Return [x, y] of the center of cell containing provided text 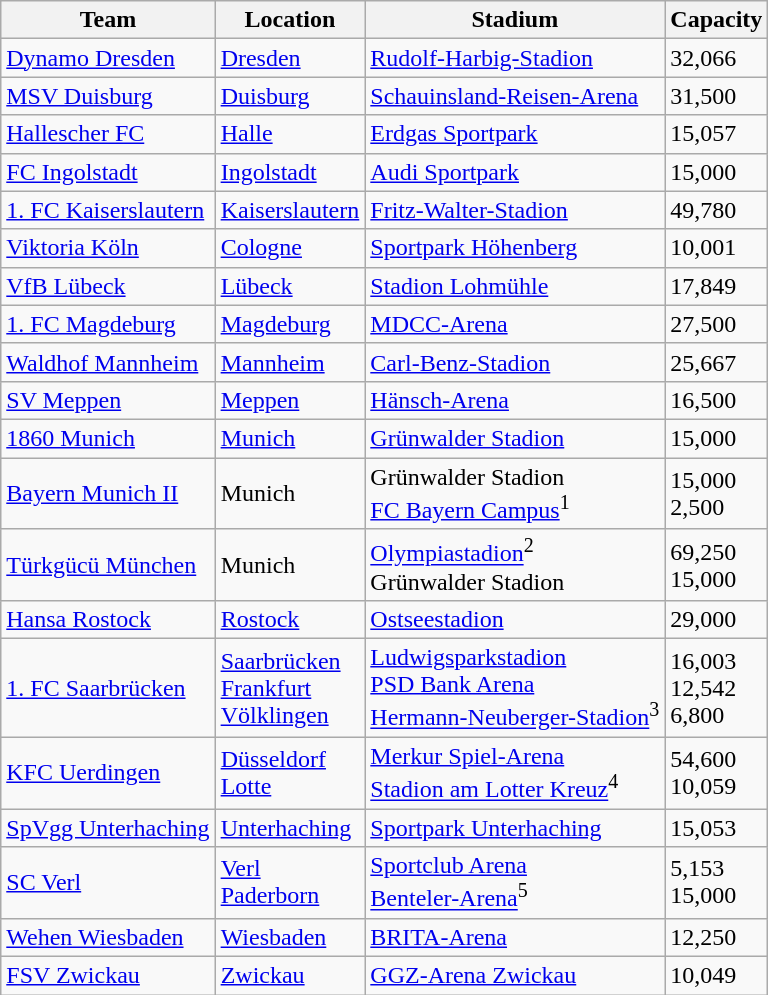
SpVgg Unterhaching [108, 828]
Ostseestadion [515, 620]
Ingolstadt [290, 172]
Bayern Munich II [108, 494]
29,000 [716, 620]
SC Verl [108, 883]
17,849 [716, 286]
Sportpark Unterhaching [515, 828]
Dresden [290, 58]
Rostock [290, 620]
LudwigsparkstadionPSD Bank ArenaHermann-Neuberger-Stadion3 [515, 688]
27,500 [716, 324]
SV Meppen [108, 400]
54,60010,059 [716, 773]
Cologne [290, 248]
Team [108, 20]
10,001 [716, 248]
32,066 [716, 58]
Grünwalder Stadion [515, 438]
Sportclub ArenaBenteler-Arena5 [515, 883]
Location [290, 20]
Sportpark Höhenberg [515, 248]
Hallescher FC [108, 134]
Hansa Rostock [108, 620]
Kaiserslautern [290, 210]
Erdgas Sportpark [515, 134]
Hänsch-Arena [515, 400]
Grünwalder StadionFC Bayern Campus1 [515, 494]
15,053 [716, 828]
Fritz-Walter-Stadion [515, 210]
1860 Munich [108, 438]
Zwickau [290, 975]
1. FC Kaiserslautern [108, 210]
25,667 [716, 362]
Viktoria Köln [108, 248]
BRITA-Arena [515, 937]
Wehen Wiesbaden [108, 937]
DüsseldorfLotte [290, 773]
SaarbrückenFrankfurtVölklingen [290, 688]
Capacity [716, 20]
Dynamo Dresden [108, 58]
Waldhof Mannheim [108, 362]
12,250 [716, 937]
Duisburg [290, 96]
Türkgücü München [108, 565]
31,500 [716, 96]
Lübeck [290, 286]
1. FC Magdeburg [108, 324]
Audi Sportpark [515, 172]
FSV Zwickau [108, 975]
KFC Uerdingen [108, 773]
16,500 [716, 400]
15,0002,500 [716, 494]
Rudolf-Harbig-Stadion [515, 58]
Stadium [515, 20]
Mannheim [290, 362]
MSV Duisburg [108, 96]
GGZ-Arena Zwickau [515, 975]
Unterhaching [290, 828]
VfB Lübeck [108, 286]
Halle [290, 134]
Merkur Spiel-ArenaStadion am Lotter Kreuz4 [515, 773]
VerlPaderborn [290, 883]
10,049 [716, 975]
Stadion Lohmühle [515, 286]
Magdeburg [290, 324]
Wiesbaden [290, 937]
Olympiastadion2Grünwalder Stadion [515, 565]
5,15315,000 [716, 883]
16,00312,5426,800 [716, 688]
MDCC-Arena [515, 324]
1. FC Saarbrücken [108, 688]
Carl-Benz-Stadion [515, 362]
49,780 [716, 210]
FC Ingolstadt [108, 172]
Schauinsland-Reisen-Arena [515, 96]
Meppen [290, 400]
15,057 [716, 134]
69,25015,000 [716, 565]
